Detect which cell encompasses the target text, then output its [X, Y] center coordinate. 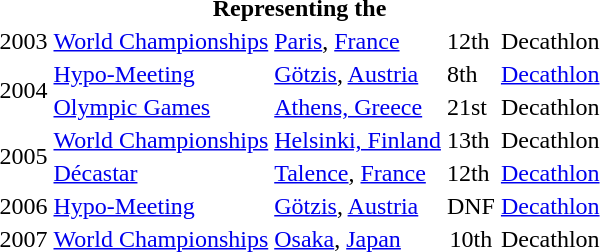
DNF [470, 206]
8th [470, 74]
Helsinki, Finland [358, 140]
21st [470, 107]
Talence, France [358, 173]
Olympic Games [161, 107]
Décastar [161, 173]
Athens, Greece [358, 107]
13th [470, 140]
Paris, France [358, 41]
